Provide the (X, Y) coordinate of the cell's center where the given text is located.  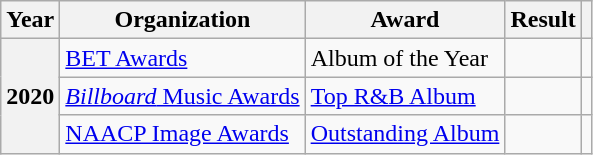
BET Awards (182, 58)
Top R&B Album (405, 96)
2020 (30, 96)
Award (405, 20)
Album of the Year (405, 58)
Outstanding Album (405, 134)
Billboard Music Awards (182, 96)
Result (543, 20)
Organization (182, 20)
Year (30, 20)
NAACP Image Awards (182, 134)
